Determine the [X, Y] coordinate at the center of the cell enclosing the given text.  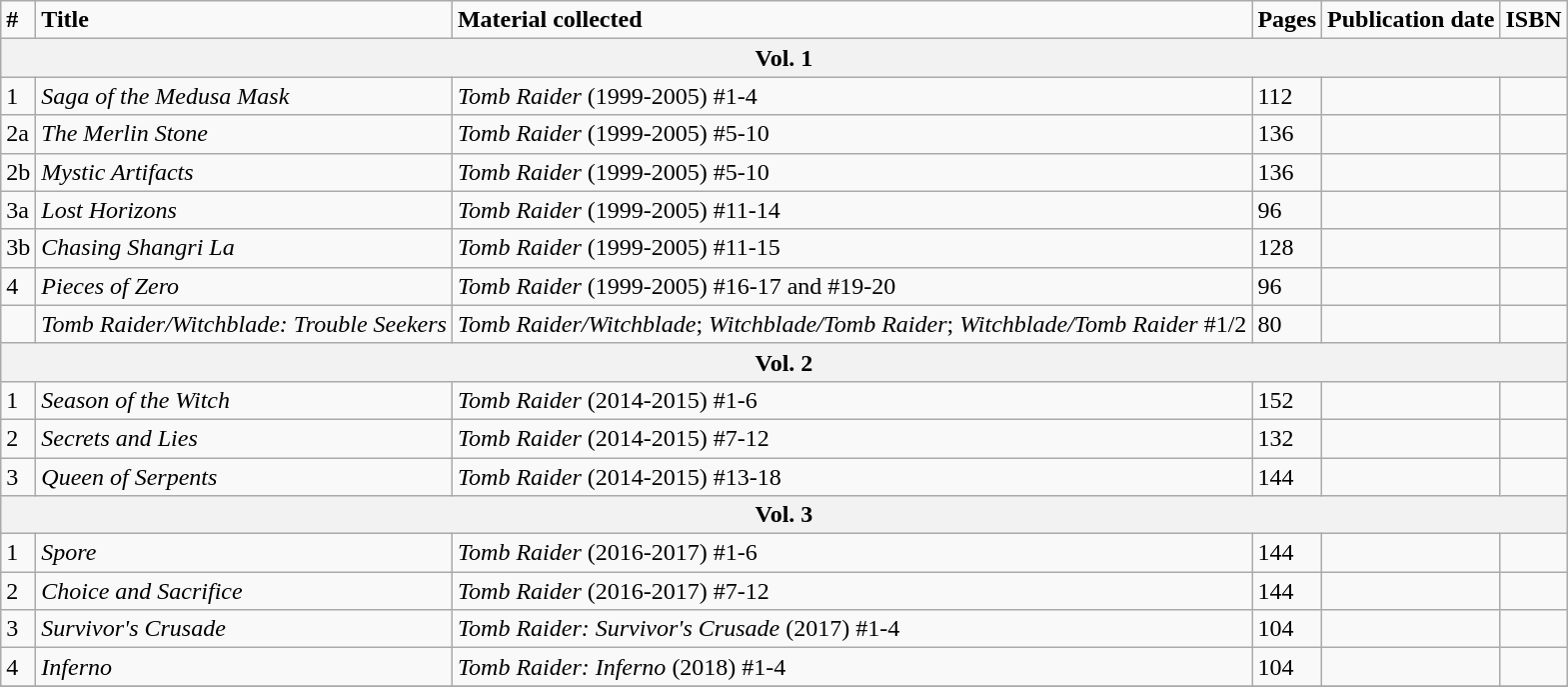
80 [1287, 324]
Pieces of Zero [244, 286]
Vol. 2 [784, 362]
Title [244, 20]
Tomb Raider (2016-2017) #1-6 [851, 553]
Choice and Sacrifice [244, 591]
Vol. 3 [784, 515]
3b [18, 248]
Material collected [851, 20]
The Merlin Stone [244, 134]
Queen of Serpents [244, 477]
Mystic Artifacts [244, 172]
Chasing Shangri La [244, 248]
2b [18, 172]
Season of the Witch [244, 400]
Tomb Raider (2014-2015) #1-6 [851, 400]
3a [18, 210]
Tomb Raider (1999-2005) #1-4 [851, 96]
2a [18, 134]
Tomb Raider: Inferno (2018) #1-4 [851, 667]
Secrets and Lies [244, 438]
Survivor's Crusade [244, 629]
112 [1287, 96]
Tomb Raider (1999-2005) #11-15 [851, 248]
Saga of the Medusa Mask [244, 96]
Tomb Raider (2014-2015) #7-12 [851, 438]
Tomb Raider/Witchblade: Trouble Seekers [244, 324]
Tomb Raider/Witchblade; Witchblade/Tomb Raider; Witchblade/Tomb Raider #1/2 [851, 324]
Vol. 1 [784, 58]
# [18, 20]
Tomb Raider (2016-2017) #7-12 [851, 591]
Tomb Raider (2014-2015) #13-18 [851, 477]
Spore [244, 553]
Tomb Raider (1999-2005) #11-14 [851, 210]
152 [1287, 400]
Tomb Raider (1999-2005) #16-17 and #19-20 [851, 286]
132 [1287, 438]
Pages [1287, 20]
Lost Horizons [244, 210]
Inferno [244, 667]
128 [1287, 248]
Tomb Raider: Survivor's Crusade (2017) #1-4 [851, 629]
ISBN [1533, 20]
Publication date [1411, 20]
